Find where the given text appears and provide that cell's center as [x, y] coordinate. 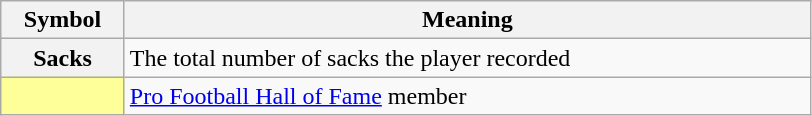
Sacks [63, 58]
Meaning [467, 20]
The total number of sacks the player recorded [467, 58]
Symbol [63, 20]
Pro Football Hall of Fame member [467, 96]
